Extract the [x, y] coordinate from the center of the cell holding the provided text.  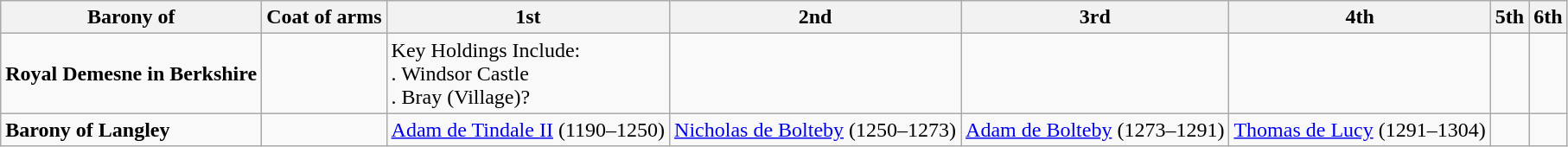
5th [1509, 17]
Barony of Langley [131, 130]
Royal Demesne in Berkshire [131, 73]
Nicholas de Bolteby (1250–1273) [816, 130]
4th [1360, 17]
Key Holdings Include:. Windsor Castle. Bray (Village)? [527, 73]
Coat of arms [324, 17]
6th [1548, 17]
Adam de Tindale II (1190–1250) [527, 130]
Thomas de Lucy (1291–1304) [1360, 130]
Barony of [131, 17]
Adam de Bolteby (1273–1291) [1095, 130]
3rd [1095, 17]
1st [527, 17]
2nd [816, 17]
